Detect which cell encompasses the target text, then output its [X, Y] center coordinate. 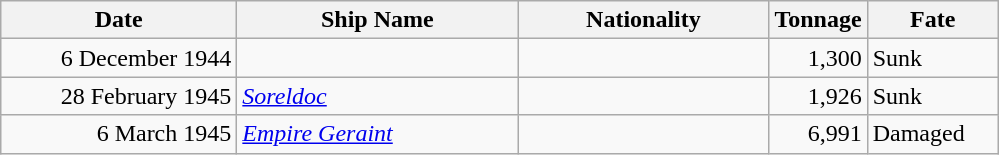
6,991 [818, 134]
6 December 1944 [119, 58]
Fate [932, 20]
Ship Name [378, 20]
Date [119, 20]
Tonnage [818, 20]
1,926 [818, 96]
1,300 [818, 58]
Nationality [644, 20]
6 March 1945 [119, 134]
Soreldoc [378, 96]
Damaged [932, 134]
Empire Geraint [378, 134]
28 February 1945 [119, 96]
